Return the [x, y] coordinate for the center point of the cell that contains the specified text.  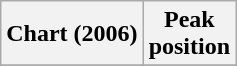
Chart (2006) [72, 34]
Peakposition [189, 34]
